Find where the given text appears and provide that cell's center as (x, y) coordinate. 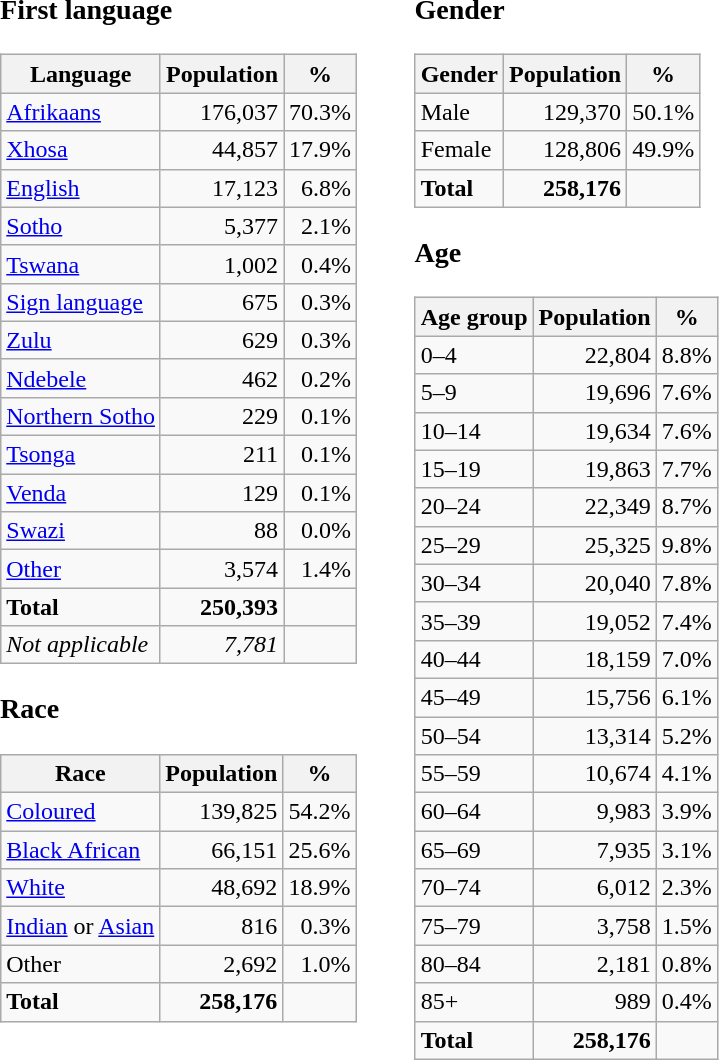
3,758 (594, 926)
Coloured (80, 812)
Indian or Asian (80, 926)
55–59 (474, 774)
70–74 (474, 888)
Venda (81, 493)
1,002 (222, 264)
Northern Sotho (81, 416)
45–49 (474, 697)
Race (80, 774)
0.8% (686, 964)
250,393 (222, 607)
48,692 (222, 888)
19,634 (594, 431)
19,696 (594, 393)
Language (81, 74)
25,325 (594, 545)
2.1% (320, 226)
7.7% (686, 469)
18,159 (594, 659)
129,370 (566, 112)
80–84 (474, 964)
7,781 (222, 645)
19,863 (594, 469)
0–4 (474, 355)
0.0% (320, 531)
18.9% (320, 888)
Ndebele (81, 378)
8.7% (686, 507)
17.9% (320, 150)
Sotho (81, 226)
5.2% (686, 735)
40–44 (474, 659)
Tswana (81, 264)
13,314 (594, 735)
15,756 (594, 697)
7.4% (686, 621)
7,935 (594, 850)
70.3% (320, 112)
816 (222, 926)
7.8% (686, 583)
3.1% (686, 850)
19,052 (594, 621)
4.1% (686, 774)
128,806 (566, 150)
6,012 (594, 888)
35–39 (474, 621)
25–29 (474, 545)
2,692 (222, 964)
Tsonga (81, 455)
Not applicable (81, 645)
Female (459, 150)
44,857 (222, 150)
Zulu (81, 340)
17,123 (222, 188)
6.1% (686, 697)
5,377 (222, 226)
6.8% (320, 188)
5–9 (474, 393)
65–69 (474, 850)
1.0% (320, 964)
Sign language (81, 302)
10,674 (594, 774)
Swazi (81, 531)
49.9% (664, 150)
22,349 (594, 507)
54.2% (320, 812)
20,040 (594, 583)
176,037 (222, 112)
1.4% (320, 569)
Black African (80, 850)
50–54 (474, 735)
9,983 (594, 812)
15–19 (474, 469)
30–34 (474, 583)
85+ (474, 1002)
0.2% (320, 378)
10–14 (474, 431)
20–24 (474, 507)
88 (222, 531)
229 (222, 416)
462 (222, 378)
139,825 (222, 812)
211 (222, 455)
629 (222, 340)
22,804 (594, 355)
75–79 (474, 926)
25.6% (320, 850)
9.8% (686, 545)
50.1% (664, 112)
7.0% (686, 659)
989 (594, 1002)
129 (222, 493)
2.3% (686, 888)
8.8% (686, 355)
66,151 (222, 850)
Gender (459, 74)
Male (459, 112)
60–64 (474, 812)
White (80, 888)
675 (222, 302)
2,181 (594, 964)
Age group (474, 317)
3.9% (686, 812)
Afrikaans (81, 112)
English (81, 188)
1.5% (686, 926)
Xhosa (81, 150)
3,574 (222, 569)
